Identify which cell holds the provided text, then report its (x, y) central coordinate. 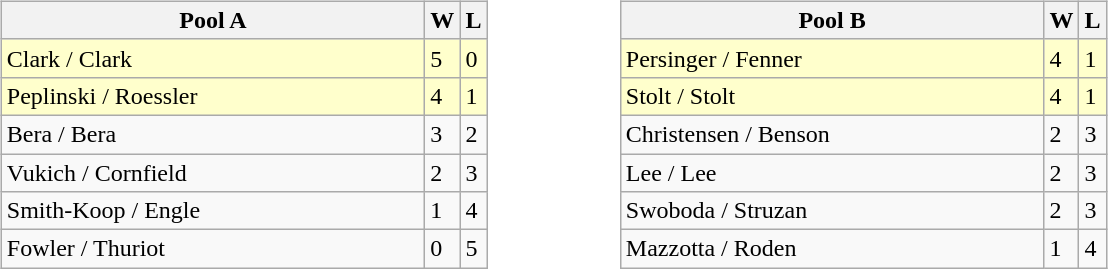
Swoboda / Struzan (832, 211)
Stolt / Stolt (832, 96)
Christensen / Benson (832, 134)
Pool B (832, 20)
Persinger / Fenner (832, 58)
Lee / Lee (832, 173)
Mazzotta / Roden (832, 249)
Fowler / Thuriot (213, 249)
Pool A (213, 20)
Peplinski / Roessler (213, 96)
Bera / Bera (213, 134)
Vukich / Cornfield (213, 173)
Clark / Clark (213, 58)
Smith-Koop / Engle (213, 211)
